Capture the cell that displays the provided text and extract its (x, y) central coordinate. 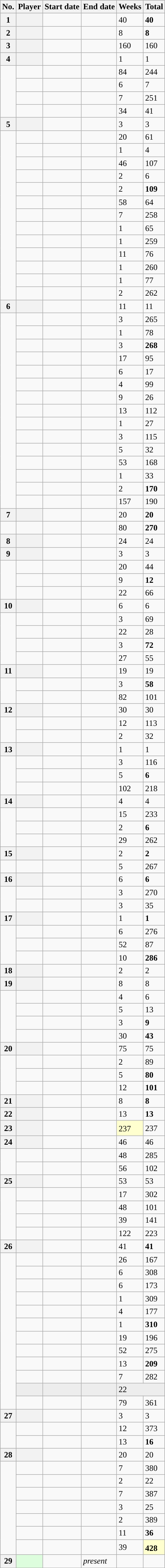
77 (154, 280)
259 (154, 241)
78 (154, 332)
258 (154, 215)
21 (8, 1101)
387 (154, 1494)
380 (154, 1468)
89 (154, 1062)
177 (154, 1311)
Weeks (130, 7)
116 (154, 762)
65 (154, 228)
267 (154, 866)
141 (154, 1220)
64 (154, 202)
173 (154, 1285)
99 (154, 385)
361 (154, 1403)
282 (154, 1377)
76 (154, 254)
260 (154, 267)
251 (154, 98)
84 (130, 72)
Total (154, 7)
107 (154, 163)
268 (154, 345)
35 (154, 905)
72 (154, 645)
244 (154, 72)
302 (154, 1194)
34 (130, 111)
286 (154, 957)
115 (154, 437)
87 (154, 944)
389 (154, 1520)
170 (154, 489)
168 (154, 463)
167 (154, 1259)
196 (154, 1338)
44 (154, 567)
36 (154, 1533)
82 (130, 697)
End date (99, 7)
309 (154, 1298)
66 (154, 593)
55 (154, 658)
56 (130, 1168)
310 (154, 1325)
223 (154, 1233)
109 (154, 189)
428 (154, 1547)
190 (154, 502)
218 (154, 788)
Player (29, 7)
112 (154, 411)
122 (130, 1233)
373 (154, 1429)
209 (154, 1364)
113 (154, 723)
18 (8, 971)
33 (154, 476)
285 (154, 1155)
275 (154, 1351)
308 (154, 1272)
265 (154, 319)
95 (154, 358)
233 (154, 814)
23 (8, 1128)
43 (154, 1036)
14 (8, 801)
61 (154, 137)
157 (130, 502)
69 (154, 619)
present (99, 1561)
No. (8, 7)
Start date (62, 7)
79 (130, 1403)
276 (154, 931)
